Search for the cell housing the specified text and yield its [x, y] center coordinate. 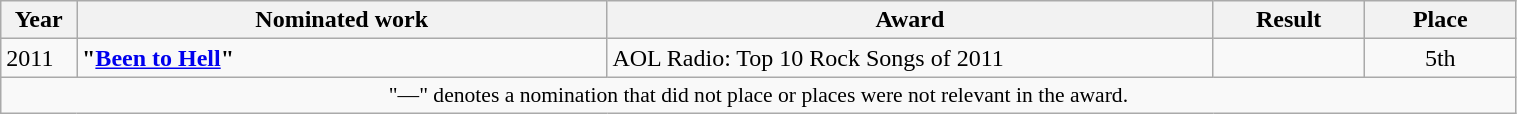
5th [1440, 58]
AOL Radio: Top 10 Rock Songs of 2011 [910, 58]
Nominated work [341, 20]
Year [39, 20]
"—" denotes a nomination that did not place or places were not relevant in the award. [758, 95]
Place [1440, 20]
"Been to Hell" [341, 58]
Result [1289, 20]
2011 [39, 58]
Award [910, 20]
